Find where the given text appears and provide that cell's center as (X, Y) coordinate. 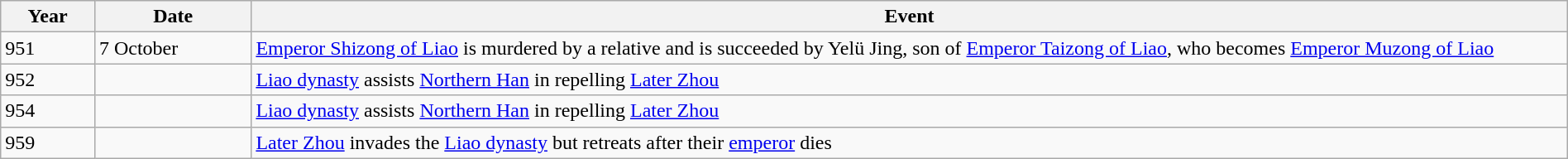
954 (48, 111)
Year (48, 17)
Date (172, 17)
951 (48, 48)
952 (48, 79)
959 (48, 142)
7 October (172, 48)
Emperor Shizong of Liao is murdered by a relative and is succeeded by Yelü Jing, son of Emperor Taizong of Liao, who becomes Emperor Muzong of Liao (910, 48)
Later Zhou invades the Liao dynasty but retreats after their emperor dies (910, 142)
Event (910, 17)
